Find where the given text appears and provide that cell's center as [X, Y] coordinate. 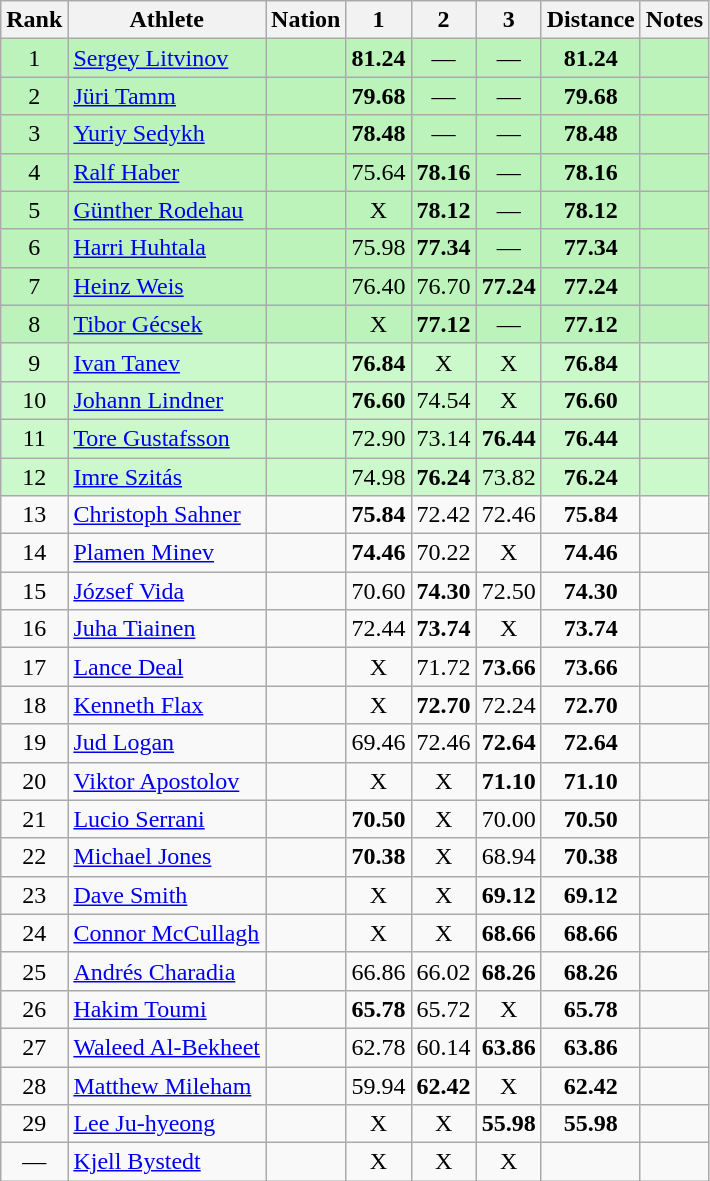
Tibor Gécsek [167, 324]
Rank [34, 20]
72.50 [508, 591]
75.98 [378, 248]
28 [34, 1085]
72.90 [378, 438]
Ralf Haber [167, 172]
72.44 [378, 629]
70.60 [378, 591]
21 [34, 819]
Harri Huhtala [167, 248]
22 [34, 857]
74.54 [444, 400]
Lance Deal [167, 667]
24 [34, 933]
7 [34, 286]
70.22 [444, 553]
8 [34, 324]
16 [34, 629]
Kenneth Flax [167, 705]
17 [34, 667]
Notes [674, 20]
Christoph Sahner [167, 515]
Plamen Minev [167, 553]
19 [34, 743]
Jüri Tamm [167, 96]
6 [34, 248]
Imre Szitás [167, 477]
Connor McCullagh [167, 933]
14 [34, 553]
Viktor Apostolov [167, 781]
65.72 [444, 1009]
74.98 [378, 477]
Heinz Weis [167, 286]
Andrés Charadia [167, 971]
72.24 [508, 705]
Johann Lindner [167, 400]
60.14 [444, 1047]
66.02 [444, 971]
23 [34, 895]
27 [34, 1047]
15 [34, 591]
Günther Rodehau [167, 210]
11 [34, 438]
Dave Smith [167, 895]
66.86 [378, 971]
Sergey Litvinov [167, 58]
76.70 [444, 286]
Kjell Bystedt [167, 1162]
Michael Jones [167, 857]
Tore Gustafsson [167, 438]
20 [34, 781]
Juha Tiainen [167, 629]
Distance [590, 20]
Waleed Al-Bekheet [167, 1047]
Nation [306, 20]
29 [34, 1124]
József Vida [167, 591]
76.40 [378, 286]
Hakim Toumi [167, 1009]
4 [34, 172]
73.82 [508, 477]
Matthew Mileham [167, 1085]
72.42 [444, 515]
59.94 [378, 1085]
75.64 [378, 172]
Jud Logan [167, 743]
71.72 [444, 667]
62.78 [378, 1047]
Yuriy Sedykh [167, 134]
Lee Ju-hyeong [167, 1124]
12 [34, 477]
69.46 [378, 743]
13 [34, 515]
25 [34, 971]
Ivan Tanev [167, 362]
10 [34, 400]
5 [34, 210]
Lucio Serrani [167, 819]
70.00 [508, 819]
9 [34, 362]
68.94 [508, 857]
73.14 [444, 438]
18 [34, 705]
Athlete [167, 20]
26 [34, 1009]
